Provide the [x, y] coordinate of the cell's center where the given text is located.  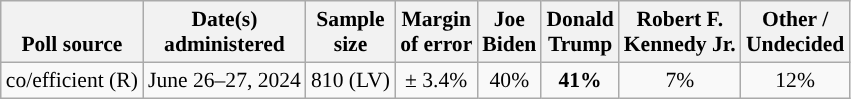
810 (LV) [350, 80]
Robert F.Kennedy Jr. [680, 32]
± 3.4% [436, 80]
Samplesize [350, 32]
7% [680, 80]
41% [580, 80]
co/efficient (R) [72, 80]
Marginof error [436, 32]
Poll source [72, 32]
12% [795, 80]
Date(s)administered [224, 32]
DonaldTrump [580, 32]
JoeBiden [509, 32]
Other /Undecided [795, 32]
June 26–27, 2024 [224, 80]
40% [509, 80]
